Extract the (x, y) coordinate from the center of the cell holding the provided text.  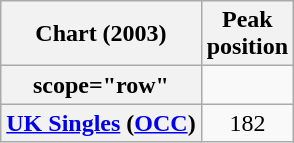
scope="row" (101, 85)
182 (247, 123)
Chart (2003) (101, 34)
Peakposition (247, 34)
UK Singles (OCC) (101, 123)
